Return (X, Y) of the center of cell containing provided text 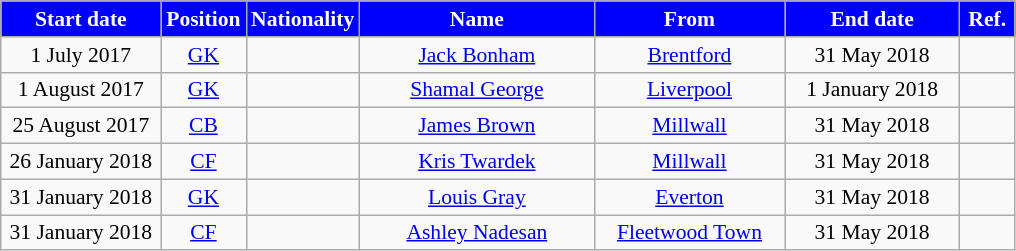
1 January 2018 (872, 90)
End date (872, 19)
Nationality (302, 19)
Ref. (988, 19)
Liverpool (689, 90)
Name (476, 19)
1 August 2017 (81, 90)
Louis Gray (476, 197)
James Brown (476, 126)
25 August 2017 (81, 126)
Fleetwood Town (689, 233)
Jack Bonham (476, 55)
Ashley Nadesan (476, 233)
1 July 2017 (81, 55)
Position (204, 19)
26 January 2018 (81, 162)
Shamal George (476, 90)
Kris Twardek (476, 162)
Brentford (689, 55)
Start date (81, 19)
From (689, 19)
CB (204, 126)
Everton (689, 197)
